Determine the (x, y) coordinate at the center of the cell enclosing the given text.  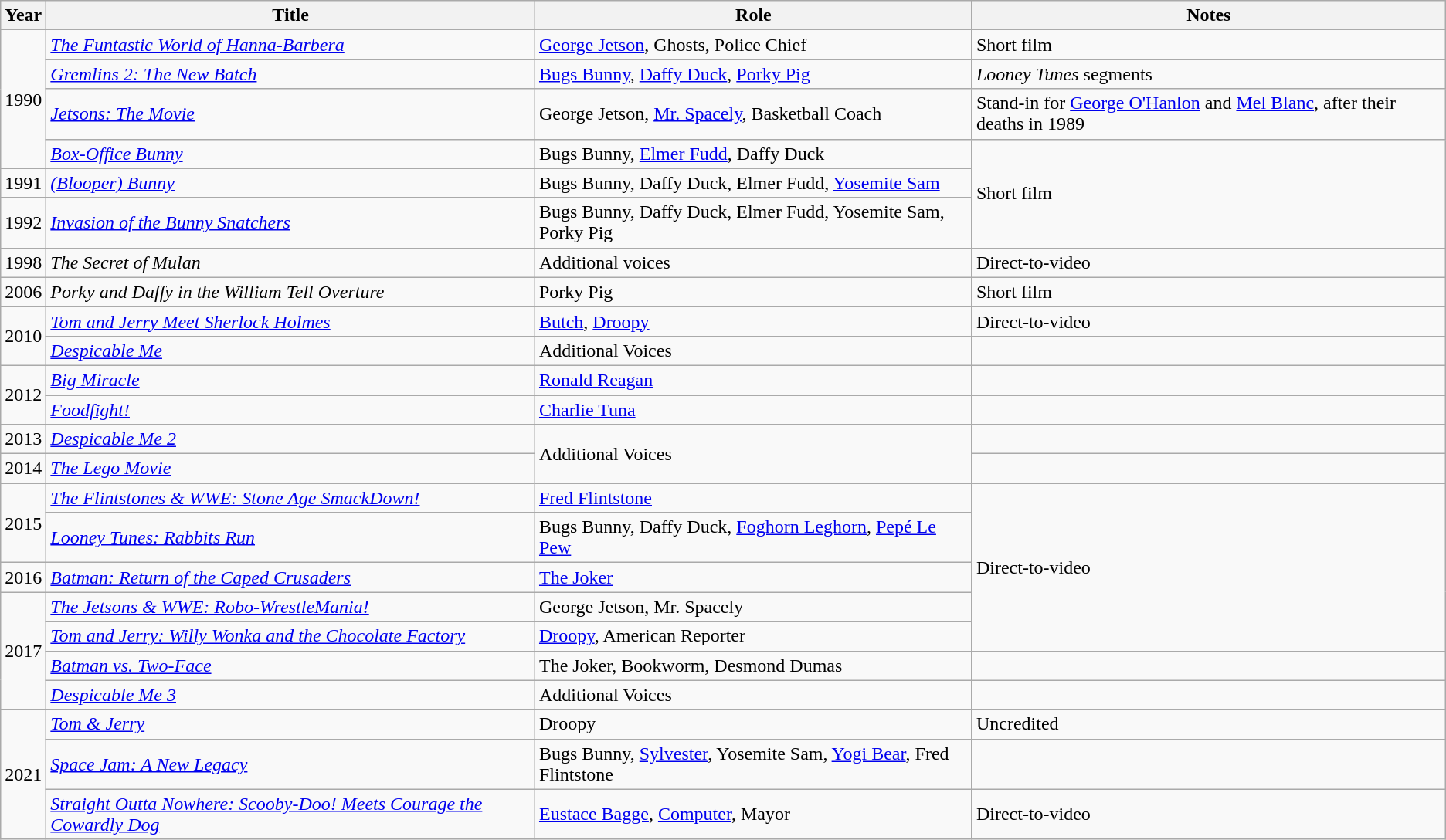
Butch, Droopy (753, 321)
Tom and Jerry Meet Sherlock Holmes (290, 321)
Droopy (753, 724)
Stand-in for George O'Hanlon and Mel Blanc, after their deaths in 1989 (1208, 114)
Role (753, 15)
2006 (23, 292)
Bugs Bunny, Daffy Duck, Foghorn Leghorn, Pepé Le Pew (753, 537)
The Jetsons & WWE: Robo-WrestleMania! (290, 607)
1991 (23, 183)
1998 (23, 262)
Batman vs. Two-Face (290, 666)
Bugs Bunny, Daffy Duck, Elmer Fudd, Yosemite Sam, Porky Pig (753, 222)
Batman: Return of the Caped Crusaders (290, 577)
(Blooper) Bunny (290, 183)
Porky and Daffy in the William Tell Overture (290, 292)
The Flintstones & WWE: Stone Age SmackDown! (290, 498)
Jetsons: The Movie (290, 114)
2017 (23, 651)
George Jetson, Mr. Spacely (753, 607)
2015 (23, 523)
Year (23, 15)
Straight Outta Nowhere: Scooby-Doo! Meets Courage the Cowardly Dog (290, 814)
The Lego Movie (290, 469)
Title (290, 15)
Box-Office Bunny (290, 154)
The Funtastic World of Hanna-Barbera (290, 45)
Despicable Me 2 (290, 439)
Invasion of the Bunny Snatchers (290, 222)
George Jetson, Mr. Spacely, Basketball Coach (753, 114)
Fred Flintstone (753, 498)
The Joker, Bookworm, Desmond Dumas (753, 666)
The Secret of Mulan (290, 262)
Foodfight! (290, 410)
Tom and Jerry: Willy Wonka and the Chocolate Factory (290, 636)
2016 (23, 577)
Droopy, American Reporter (753, 636)
The Joker (753, 577)
2012 (23, 395)
Bugs Bunny, Daffy Duck, Porky Pig (753, 74)
1992 (23, 222)
Bugs Bunny, Sylvester, Yosemite Sam, Yogi Bear, Fred Flintstone (753, 764)
Uncredited (1208, 724)
2010 (23, 336)
Big Miracle (290, 380)
Eustace Bagge, Computer, Mayor (753, 814)
George Jetson, Ghosts, Police Chief (753, 45)
Looney Tunes: Rabbits Run (290, 537)
Porky Pig (753, 292)
Looney Tunes segments (1208, 74)
Space Jam: A New Legacy (290, 764)
Charlie Tuna (753, 410)
Despicable Me 3 (290, 695)
2014 (23, 469)
Notes (1208, 15)
Bugs Bunny, Daffy Duck, Elmer Fudd, Yosemite Sam (753, 183)
2021 (23, 774)
Additional voices (753, 262)
Bugs Bunny, Elmer Fudd, Daffy Duck (753, 154)
Tom & Jerry (290, 724)
Gremlins 2: The New Batch (290, 74)
Despicable Me (290, 351)
Ronald Reagan (753, 380)
1990 (23, 99)
2013 (23, 439)
